Determine the (X, Y) coordinate at the center of the cell enclosing the given text.  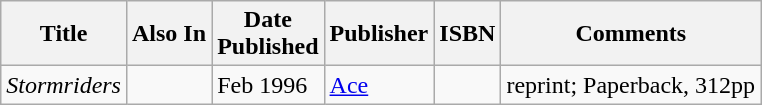
Title (64, 34)
DatePublished (268, 34)
Comments (631, 34)
Stormriders (64, 85)
Ace (379, 85)
Publisher (379, 34)
Feb 1996 (268, 85)
reprint; Paperback, 312pp (631, 85)
ISBN (468, 34)
Also In (168, 34)
